Determine the [x, y] coordinate at the center of the cell enclosing the given text.  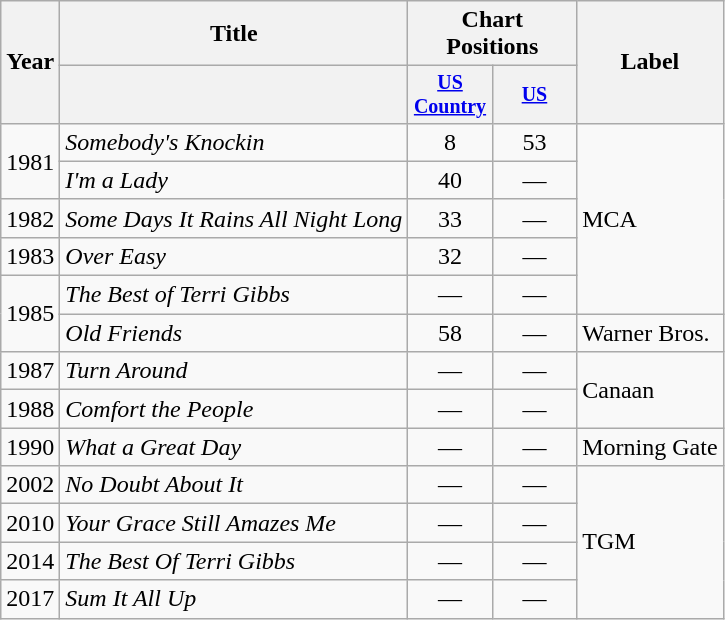
2002 [30, 485]
What a Great Day [234, 447]
1990 [30, 447]
Label [650, 62]
Year [30, 62]
Some Days It Rains All Night Long [234, 218]
32 [450, 256]
1981 [30, 161]
1982 [30, 218]
Morning Gate [650, 447]
1987 [30, 371]
TGM [650, 542]
Title [234, 34]
Canaan [650, 390]
Turn Around [234, 371]
2010 [30, 523]
US [534, 94]
8 [450, 142]
Sum It All Up [234, 599]
33 [450, 218]
Old Friends [234, 333]
2014 [30, 561]
The Best of Terri Gibbs [234, 295]
Your Grace Still Amazes Me [234, 523]
1983 [30, 256]
1988 [30, 409]
Comfort the People [234, 409]
Somebody's Knockin [234, 142]
I'm a Lady [234, 180]
2017 [30, 599]
MCA [650, 218]
US Country [450, 94]
40 [450, 180]
53 [534, 142]
Over Easy [234, 256]
58 [450, 333]
Chart Positions [492, 34]
The Best Of Terri Gibbs [234, 561]
Warner Bros. [650, 333]
No Doubt About It [234, 485]
1985 [30, 314]
